Return the [x, y] coordinate for the center point of the cell that contains the specified text.  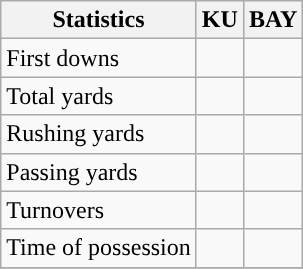
Turnovers [99, 210]
Statistics [99, 20]
BAY [273, 20]
Time of possession [99, 248]
Passing yards [99, 172]
First downs [99, 58]
Total yards [99, 96]
Rushing yards [99, 134]
KU [220, 20]
